Capture the cell that displays the provided text and extract its [X, Y] central coordinate. 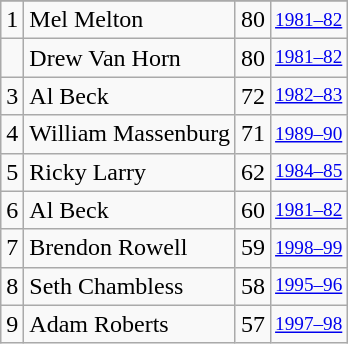
Mel Melton [130, 20]
1 [12, 20]
1995–96 [309, 286]
71 [252, 134]
7 [12, 248]
Drew Van Horn [130, 58]
6 [12, 210]
Adam Roberts [130, 324]
4 [12, 134]
Brendon Rowell [130, 248]
5 [12, 172]
1998–99 [309, 248]
57 [252, 324]
William Massenburg [130, 134]
3 [12, 96]
62 [252, 172]
1997–98 [309, 324]
1984–85 [309, 172]
59 [252, 248]
Seth Chambless [130, 286]
60 [252, 210]
58 [252, 286]
72 [252, 96]
8 [12, 286]
1989–90 [309, 134]
1982–83 [309, 96]
Ricky Larry [130, 172]
9 [12, 324]
